Identify which cell holds the provided text, then report its [X, Y] central coordinate. 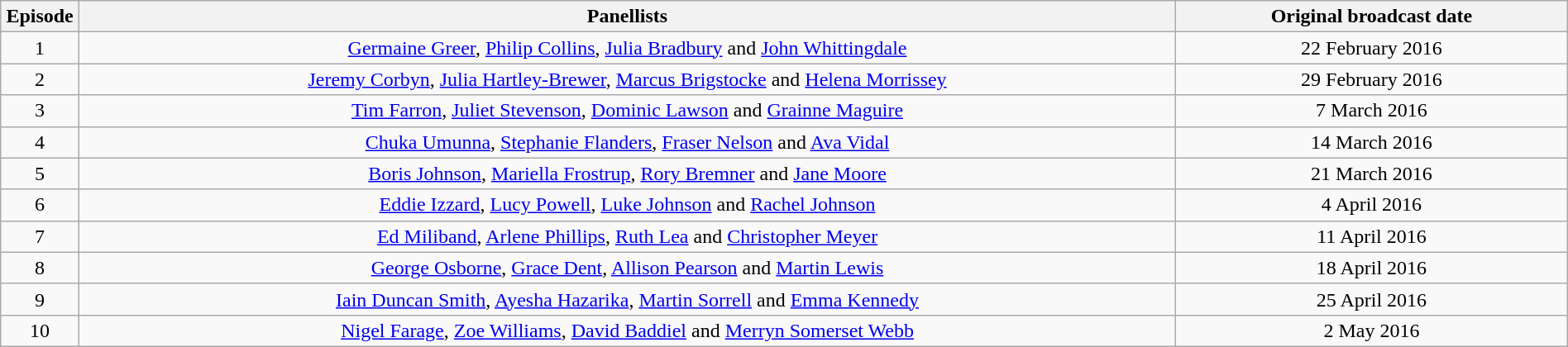
1 [40, 48]
Tim Farron, Juliet Stevenson, Dominic Lawson and Grainne Maguire [627, 111]
3 [40, 111]
29 February 2016 [1372, 79]
Original broadcast date [1372, 17]
4 April 2016 [1372, 205]
2 May 2016 [1372, 330]
Iain Duncan Smith, Ayesha Hazarika, Martin Sorrell and Emma Kennedy [627, 299]
25 April 2016 [1372, 299]
11 April 2016 [1372, 236]
Eddie Izzard, Lucy Powell, Luke Johnson and Rachel Johnson [627, 205]
Episode [40, 17]
7 [40, 236]
18 April 2016 [1372, 268]
Ed Miliband, Arlene Phillips, Ruth Lea and Christopher Meyer [627, 236]
14 March 2016 [1372, 142]
5 [40, 173]
6 [40, 205]
George Osborne, Grace Dent, Allison Pearson and Martin Lewis [627, 268]
Panellists [627, 17]
Nigel Farage, Zoe Williams, David Baddiel and Merryn Somerset Webb [627, 330]
Boris Johnson, Mariella Frostrup, Rory Bremner and Jane Moore [627, 173]
22 February 2016 [1372, 48]
4 [40, 142]
21 March 2016 [1372, 173]
Jeremy Corbyn, Julia Hartley-Brewer, Marcus Brigstocke and Helena Morrissey [627, 79]
7 March 2016 [1372, 111]
Chuka Umunna, Stephanie Flanders, Fraser Nelson and Ava Vidal [627, 142]
9 [40, 299]
10 [40, 330]
8 [40, 268]
Germaine Greer, Philip Collins, Julia Bradbury and John Whittingdale [627, 48]
2 [40, 79]
